Provide the [x, y] coordinate of the cell's center where the given text is located.  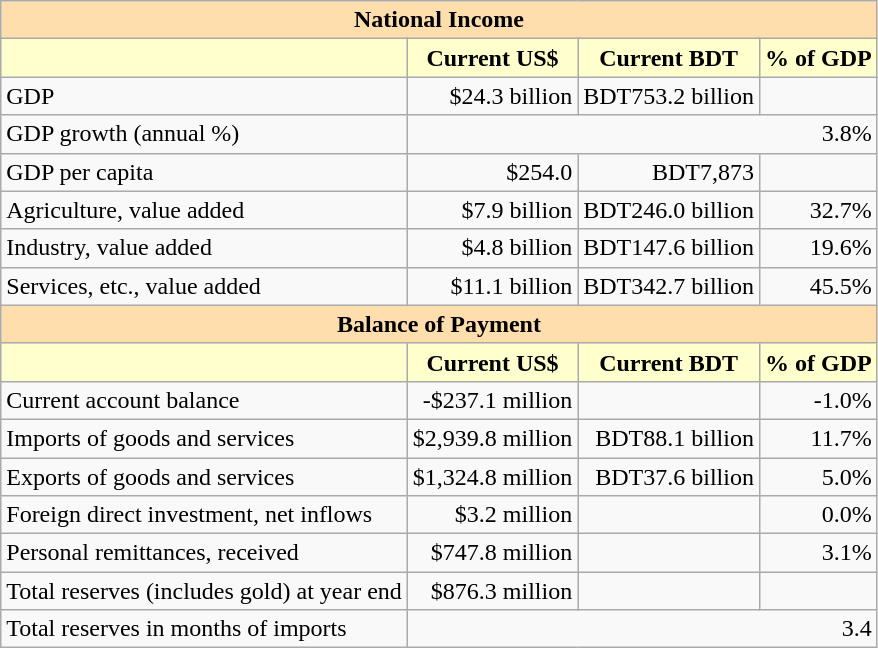
$24.3 billion [492, 96]
19.6% [818, 248]
$11.1 billion [492, 286]
0.0% [818, 515]
$876.3 million [492, 591]
45.5% [818, 286]
$2,939.8 million [492, 438]
$747.8 million [492, 553]
GDP per capita [204, 172]
BDT753.2 billion [669, 96]
BDT37.6 billion [669, 477]
BDT342.7 billion [669, 286]
Total reserves in months of imports [204, 629]
5.0% [818, 477]
GDP growth (annual %) [204, 134]
$7.9 billion [492, 210]
BDT246.0 billion [669, 210]
Current account balance [204, 400]
-1.0% [818, 400]
BDT7,873 [669, 172]
$1,324.8 million [492, 477]
Balance of Payment [439, 324]
Imports of goods and services [204, 438]
Agriculture, value added [204, 210]
11.7% [818, 438]
BDT147.6 billion [669, 248]
Exports of goods and services [204, 477]
$3.2 million [492, 515]
Foreign direct investment, net inflows [204, 515]
Industry, value added [204, 248]
Services, etc., value added [204, 286]
3.8% [642, 134]
Total reserves (includes gold) at year end [204, 591]
3.1% [818, 553]
-$237.1 million [492, 400]
BDT88.1 billion [669, 438]
National Income [439, 20]
3.4 [642, 629]
$254.0 [492, 172]
$4.8 billion [492, 248]
32.7% [818, 210]
GDP [204, 96]
Personal remittances, received [204, 553]
